From the cell containing the given text, extract its center point as [X, Y] coordinate. 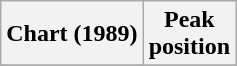
Chart (1989) [72, 34]
Peakposition [189, 34]
